Search for the cell housing the specified text and yield its [X, Y] center coordinate. 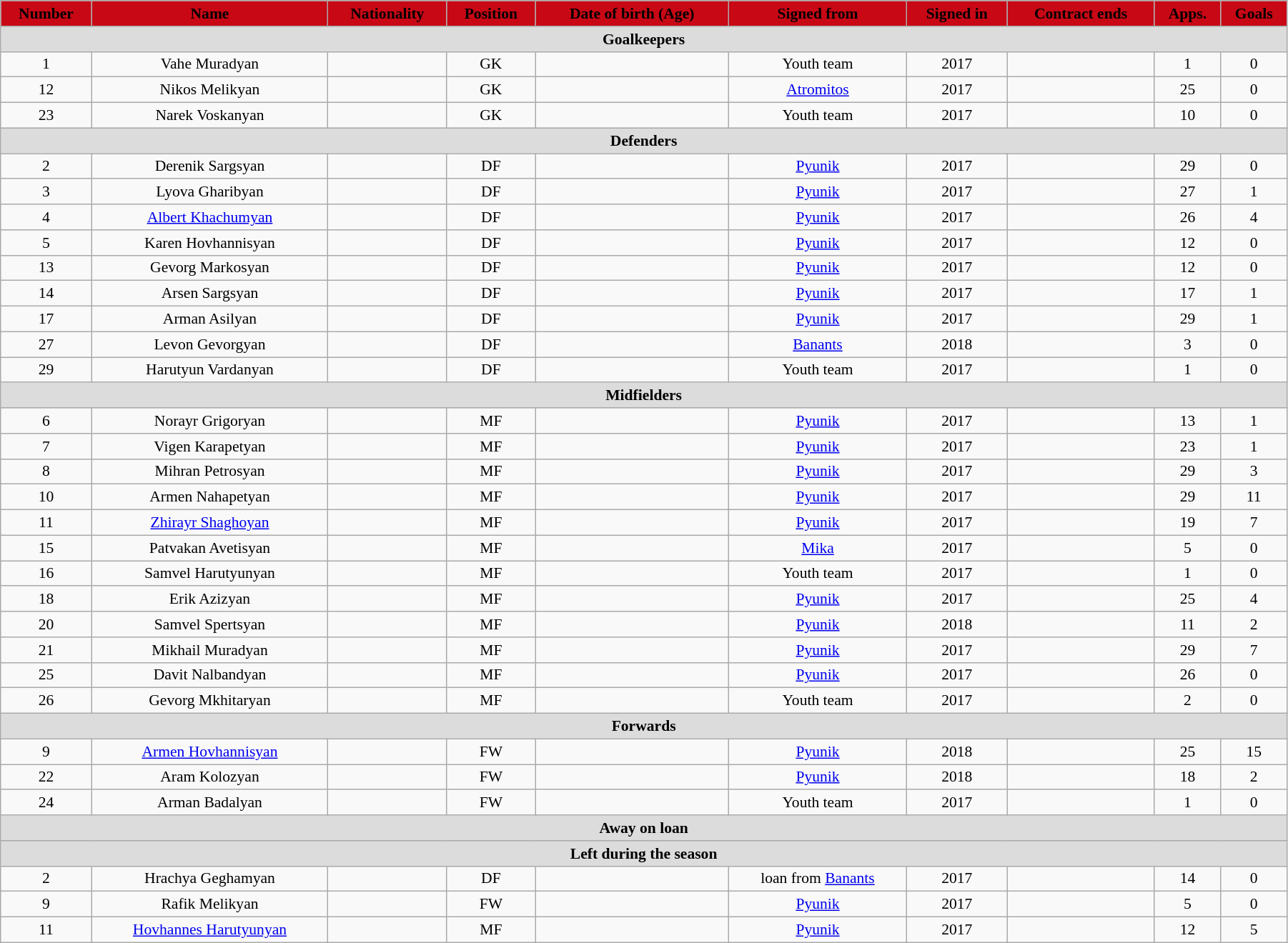
Rafik Melikyan [210, 904]
Contract ends [1081, 14]
6 [46, 421]
Mihran Petrosyan [210, 471]
Goalkeepers [644, 39]
Mika [818, 548]
Aram Kolozyan [210, 777]
Norayr Grigoryan [210, 421]
Arman Badalyan [210, 803]
Harutyun Vardanyan [210, 370]
Armen Nahapetyan [210, 497]
19 [1188, 523]
Davit Nalbandyan [210, 675]
Hovhannes Harutyunyan [210, 930]
20 [46, 624]
24 [46, 803]
Name [210, 14]
Vigen Karapetyan [210, 446]
Atromitos [818, 90]
Goals [1254, 14]
Date of birth (Age) [632, 14]
21 [46, 650]
Gevorg Markosyan [210, 268]
Signed from [818, 14]
Lyova Gharibyan [210, 192]
8 [46, 471]
Gevorg Mkhitaryan [210, 701]
Away on loan [644, 828]
Forwards [644, 727]
Karen Hovhannisyan [210, 243]
Signed in [956, 14]
Nationality [387, 14]
Narek Voskanyan [210, 116]
Position [491, 14]
Arman Asilyan [210, 319]
Number [46, 14]
Arsen Sargsyan [210, 294]
16 [46, 574]
Defenders [644, 141]
Erik Azizyan [210, 599]
Armen Hovhannisyan [210, 752]
Patvakan Avetisyan [210, 548]
Zhirayr Shaghoyan [210, 523]
Samvel Harutyunyan [210, 574]
loan from Banants [818, 879]
Banants [818, 344]
Hrachya Geghamyan [210, 879]
Nikos Melikyan [210, 90]
Albert Khachumyan [210, 217]
Left during the season [644, 854]
22 [46, 777]
Levon Gevorgyan [210, 344]
Samvel Spertsyan [210, 624]
Midfielders [644, 396]
Mikhail Muradyan [210, 650]
Apps. [1188, 14]
Vahe Muradyan [210, 64]
Derenik Sargsyan [210, 166]
